Identify which cell holds the provided text, then report its (X, Y) central coordinate. 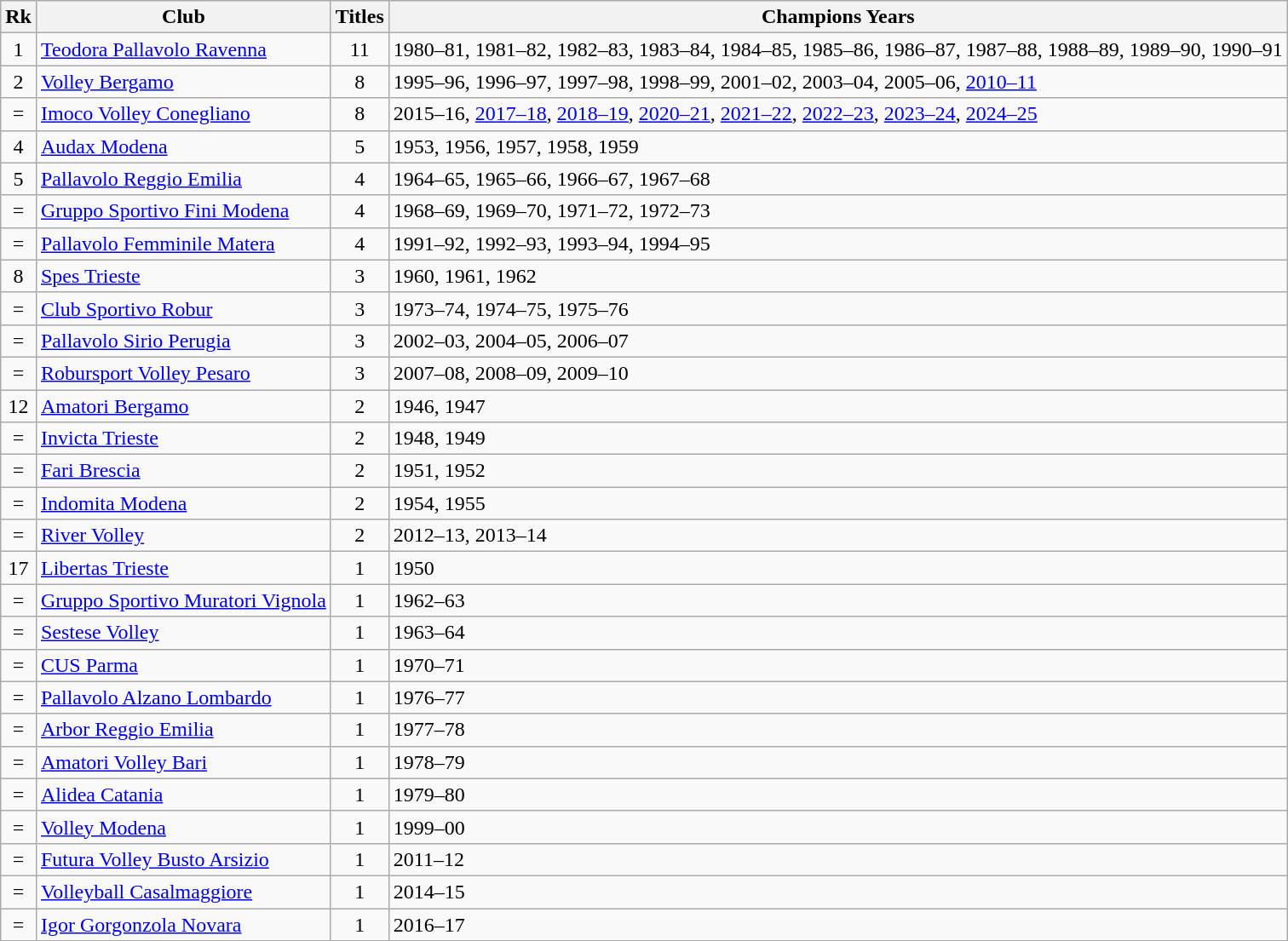
1964–65, 1965–66, 1966–67, 1967–68 (838, 179)
2016–17 (838, 924)
1962–63 (838, 600)
1979–80 (838, 795)
Gruppo Sportivo Fini Modena (183, 211)
Robursport Volley Pesaro (183, 373)
2011–12 (838, 859)
2002–03, 2004–05, 2006–07 (838, 341)
1976–77 (838, 697)
1954, 1955 (838, 503)
12 (19, 406)
1950 (838, 568)
2015–16, 2017–18, 2018–19, 2020–21, 2021–22, 2022–23, 2023–24, 2024–25 (838, 114)
River Volley (183, 536)
Sestese Volley (183, 633)
1948, 1949 (838, 439)
2012–13, 2013–14 (838, 536)
Spes Trieste (183, 276)
1977–78 (838, 730)
Igor Gorgonzola Novara (183, 924)
1980–81, 1981–82, 1982–83, 1983–84, 1984–85, 1985–86, 1986–87, 1987–88, 1988–89, 1989–90, 1990–91 (838, 49)
1970–71 (838, 665)
Volley Modena (183, 827)
Imoco Volley Conegliano (183, 114)
17 (19, 568)
Pallavolo Reggio Emilia (183, 179)
Titles (359, 17)
CUS Parma (183, 665)
Fari Brescia (183, 471)
1953, 1956, 1957, 1958, 1959 (838, 146)
Volleyball Casalmaggiore (183, 892)
Pallavolo Femminile Matera (183, 244)
Arbor Reggio Emilia (183, 730)
Futura Volley Busto Arsizio (183, 859)
1951, 1952 (838, 471)
Teodora Pallavolo Ravenna (183, 49)
1999–00 (838, 827)
Volley Bergamo (183, 82)
Amatori Bergamo (183, 406)
Champions Years (838, 17)
Indomita Modena (183, 503)
Invicta Trieste (183, 439)
1960, 1961, 1962 (838, 276)
1995–96, 1996–97, 1997–98, 1998–99, 2001–02, 2003–04, 2005–06, 2010–11 (838, 82)
Pallavolo Sirio Perugia (183, 341)
Gruppo Sportivo Muratori Vignola (183, 600)
Club (183, 17)
1978–79 (838, 762)
Amatori Volley Bari (183, 762)
1968–69, 1969–70, 1971–72, 1972–73 (838, 211)
11 (359, 49)
Libertas Trieste (183, 568)
Pallavolo Alzano Lombardo (183, 697)
Alidea Catania (183, 795)
Audax Modena (183, 146)
2007–08, 2008–09, 2009–10 (838, 373)
Club Sportivo Robur (183, 308)
Rk (19, 17)
1946, 1947 (838, 406)
1973–74, 1974–75, 1975–76 (838, 308)
2014–15 (838, 892)
1963–64 (838, 633)
1991–92, 1992–93, 1993–94, 1994–95 (838, 244)
